Return the [x, y] coordinate for the center point of the cell that contains the specified text.  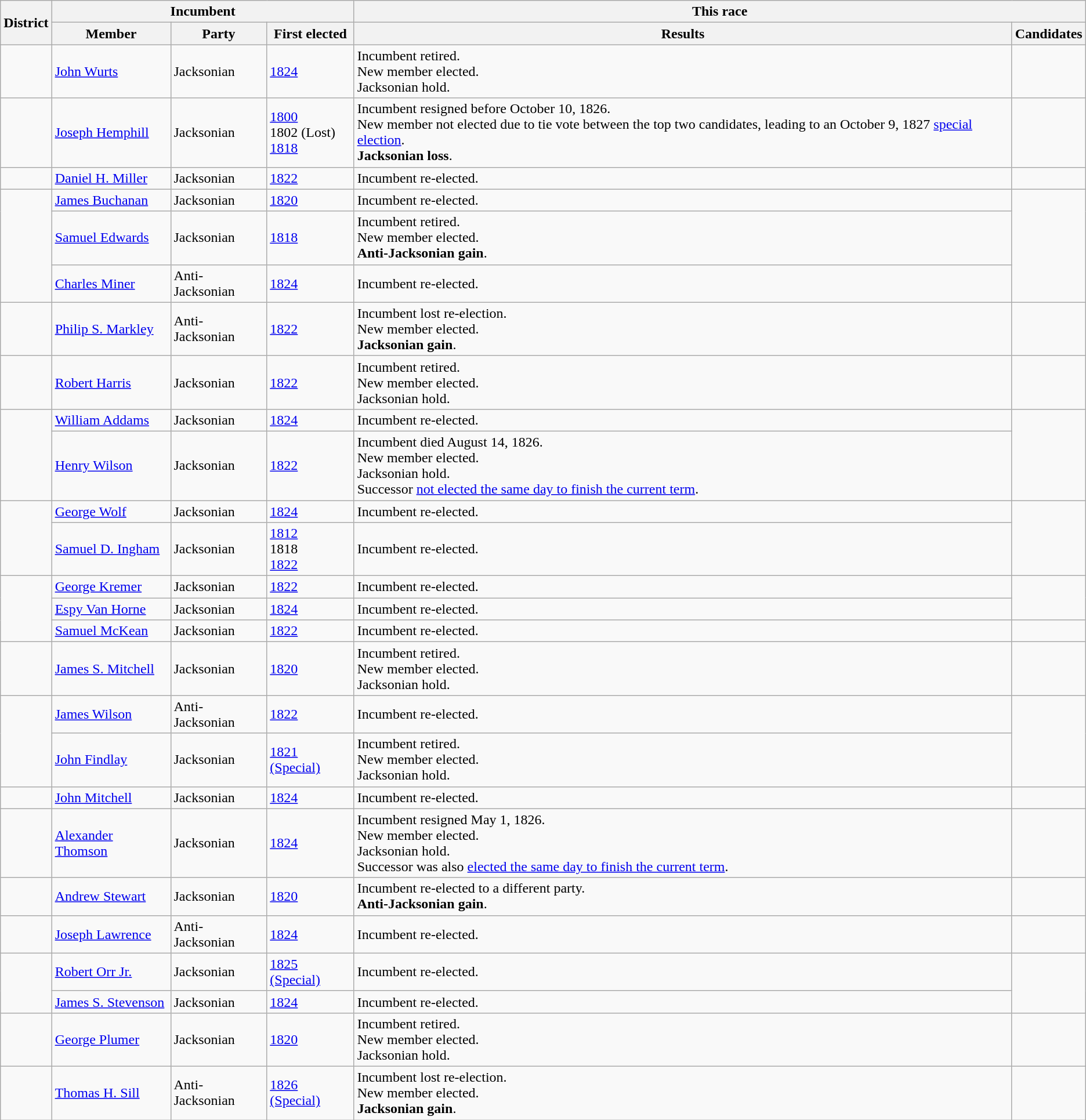
James Buchanan [111, 200]
Alexander Thomson [111, 843]
James S. Mitchell [111, 669]
District [26, 23]
Results [683, 34]
18121818 1822 [310, 549]
Samuel Edwards [111, 238]
18001802 (Lost)1818 [310, 132]
Charles Miner [111, 283]
1818 [310, 238]
1825 (Special) [310, 972]
This race [719, 12]
George Wolf [111, 511]
Andrew Stewart [111, 897]
Incumbent retired.New member elected.Anti-Jacksonian gain. [683, 238]
John Findlay [111, 760]
Daniel H. Miller [111, 178]
Samuel McKean [111, 631]
Espy Van Horne [111, 609]
John Mitchell [111, 798]
Member [111, 34]
Party [219, 34]
James Wilson [111, 715]
Joseph Lawrence [111, 934]
Incumbent resigned May 1, 1826.New member elected.Jacksonian hold.Successor was also elected the same day to finish the current term. [683, 843]
James S. Stevenson [111, 1002]
Incumbent [203, 12]
John Wurts [111, 71]
Philip S. Markley [111, 329]
1826 (Special) [310, 1093]
Thomas H. Sill [111, 1093]
Robert Harris [111, 382]
Incumbent re-elected to a different party.Anti-Jacksonian gain. [683, 897]
Samuel D. Ingham [111, 549]
Candidates [1049, 34]
George Kremer [111, 587]
Henry Wilson [111, 465]
Incumbent died August 14, 1826.New member elected.Jacksonian hold.Successor not elected the same day to finish the current term. [683, 465]
1821 (Special) [310, 760]
Joseph Hemphill [111, 132]
Robert Orr Jr. [111, 972]
First elected [310, 34]
William Addams [111, 420]
George Plumer [111, 1039]
